From the cell containing the given text, extract its center point as (x, y) coordinate. 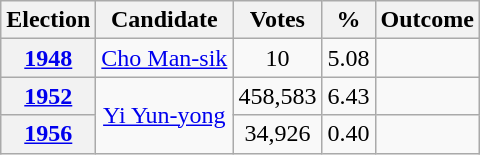
1956 (48, 134)
0.40 (348, 134)
Yi Yun-yong (164, 115)
Cho Man-sik (164, 58)
Outcome (427, 20)
Votes (278, 20)
34,926 (278, 134)
5.08 (348, 58)
1948 (48, 58)
Election (48, 20)
Candidate (164, 20)
6.43 (348, 96)
% (348, 20)
458,583 (278, 96)
10 (278, 58)
1952 (48, 96)
